Return the (X, Y) coordinate for the center point of the cell that contains the specified text.  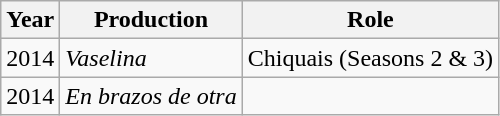
En brazos de otra (151, 96)
Production (151, 20)
Role (370, 20)
Year (30, 20)
Chiquais (Seasons 2 & 3) (370, 58)
Vaselina (151, 58)
